From the cell containing the given text, extract its center point as (x, y) coordinate. 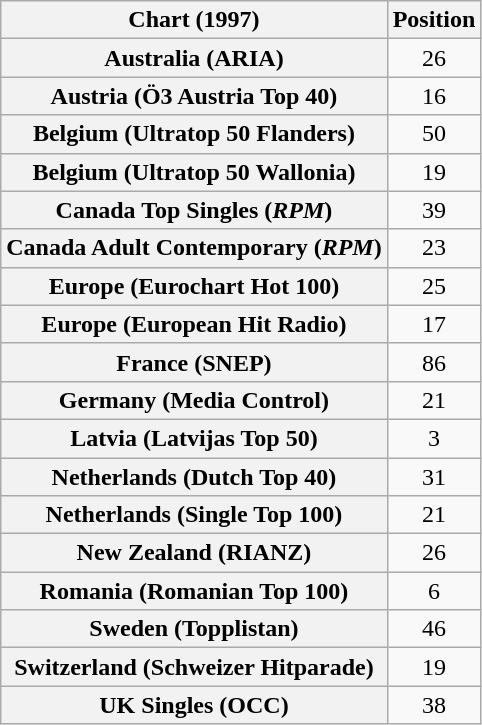
16 (434, 96)
New Zealand (RIANZ) (194, 553)
6 (434, 591)
Switzerland (Schweizer Hitparade) (194, 667)
France (SNEP) (194, 362)
Belgium (Ultratop 50 Flanders) (194, 134)
Europe (European Hit Radio) (194, 324)
Position (434, 20)
50 (434, 134)
Latvia (Latvijas Top 50) (194, 438)
86 (434, 362)
3 (434, 438)
46 (434, 629)
Romania (Romanian Top 100) (194, 591)
Australia (ARIA) (194, 58)
Austria (Ö3 Austria Top 40) (194, 96)
Netherlands (Single Top 100) (194, 515)
Canada Adult Contemporary (RPM) (194, 248)
Netherlands (Dutch Top 40) (194, 477)
Belgium (Ultratop 50 Wallonia) (194, 172)
Germany (Media Control) (194, 400)
39 (434, 210)
23 (434, 248)
Canada Top Singles (RPM) (194, 210)
Europe (Eurochart Hot 100) (194, 286)
25 (434, 286)
UK Singles (OCC) (194, 705)
Sweden (Topplistan) (194, 629)
17 (434, 324)
Chart (1997) (194, 20)
38 (434, 705)
31 (434, 477)
